Detect which cell encompasses the target text, then output its (X, Y) center coordinate. 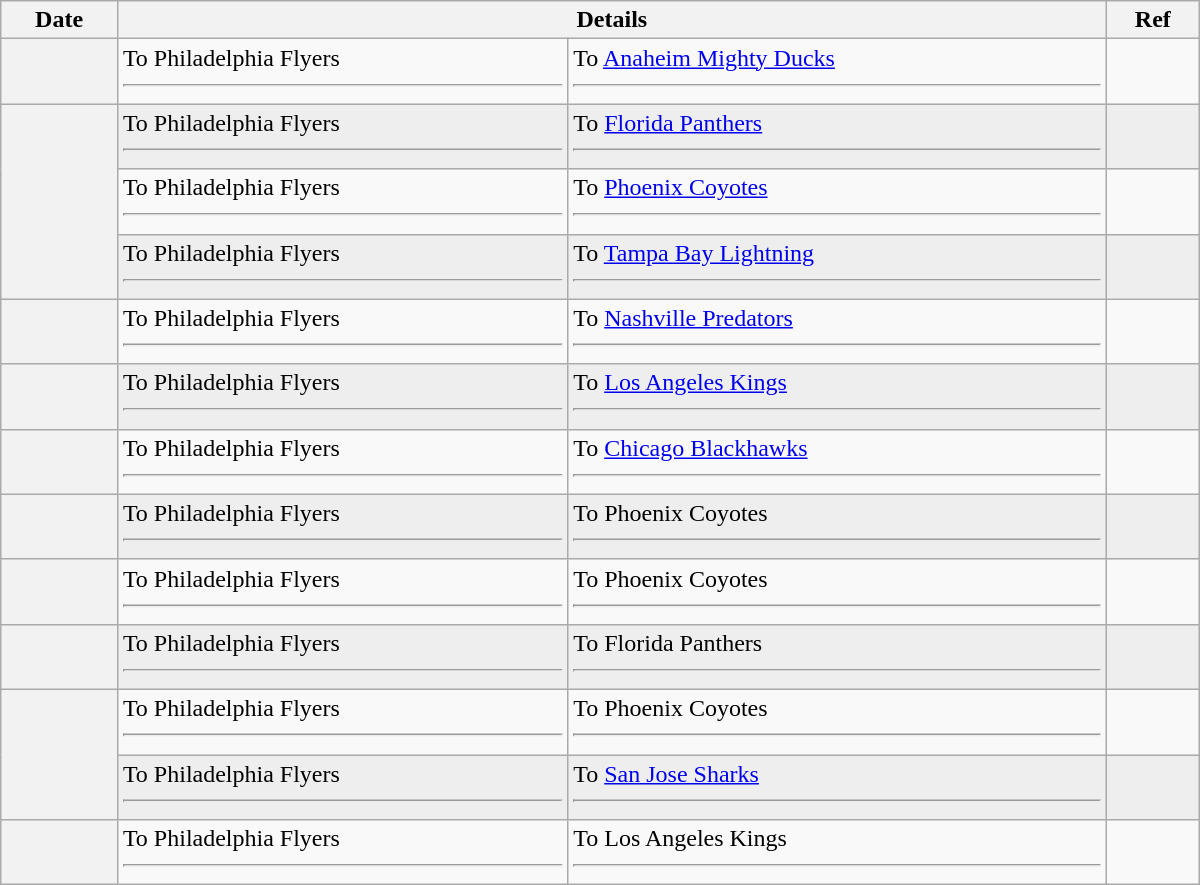
To San Jose Sharks (838, 786)
To Tampa Bay Lightning (838, 266)
Ref (1152, 20)
To Nashville Predators (838, 332)
Date (60, 20)
To Chicago Blackhawks (838, 462)
To Anaheim Mighty Ducks (838, 72)
Details (612, 20)
